Identify which cell holds the provided text, then report its (x, y) central coordinate. 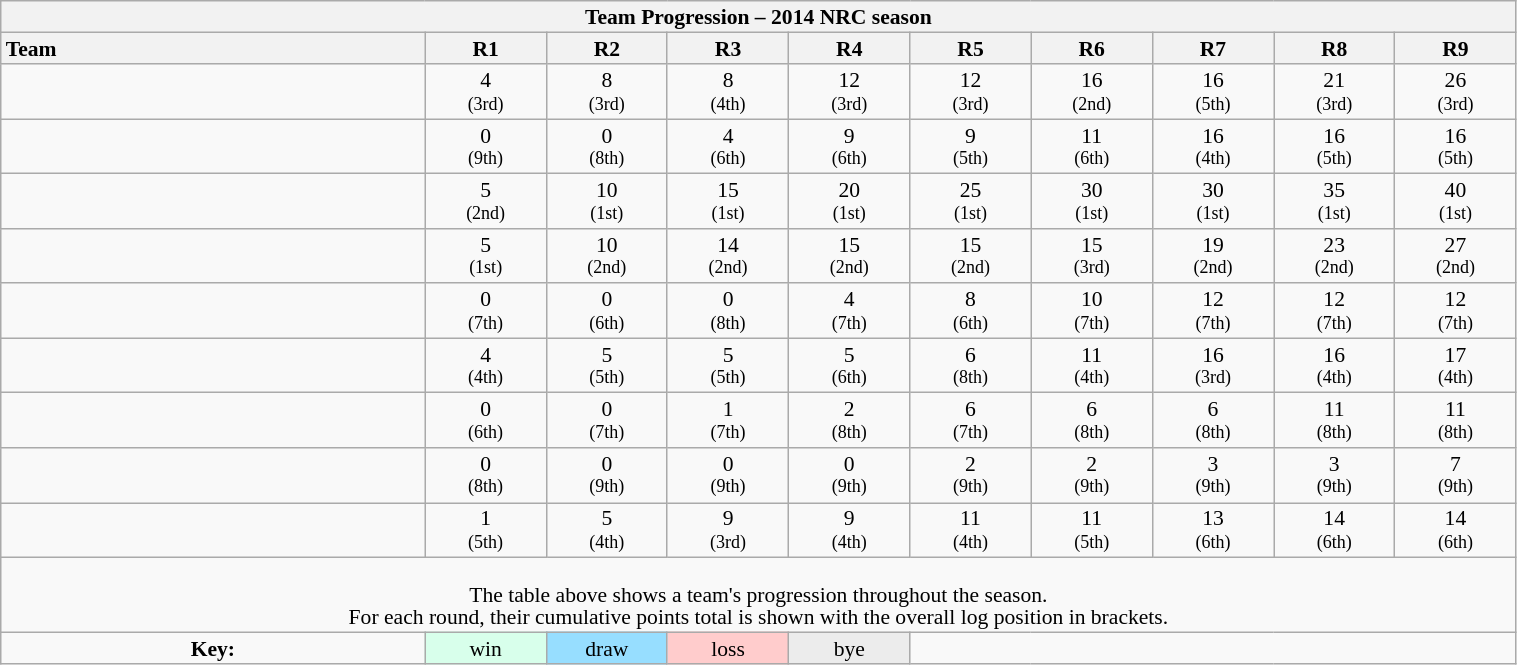
Key: (213, 649)
14 (2nd) (728, 256)
10 (7th) (1092, 312)
1 (7th) (728, 420)
40 (1st) (1456, 202)
R6 (1092, 49)
27 (2nd) (1456, 256)
5 (2nd) (486, 202)
13 (6th) (1212, 530)
R2 (606, 49)
R4 (850, 49)
Team Progression – 2014 NRC season (758, 17)
7 (9th) (1456, 476)
11 (6th) (1092, 146)
4 (6th) (728, 146)
8 (4th) (728, 92)
9 (6th) (850, 146)
R8 (1334, 49)
25 (1st) (970, 202)
8 (3rd) (606, 92)
R1 (486, 49)
R9 (1456, 49)
23 (2nd) (1334, 256)
draw (606, 649)
5 (1st) (486, 256)
10 (1st) (606, 202)
4 (3rd) (486, 92)
6 (7th) (970, 420)
35 (1st) (1334, 202)
1 (5th) (486, 530)
17 (4th) (1456, 366)
4 (4th) (486, 366)
26 (3rd) (1456, 92)
R5 (970, 49)
21 (3rd) (1334, 92)
5 (4th) (606, 530)
10 (2nd) (606, 256)
2 (8th) (850, 420)
20 (1st) (850, 202)
15 (3rd) (1092, 256)
5 (6th) (850, 366)
loss (728, 649)
win (486, 649)
9 (5th) (970, 146)
16 (2nd) (1092, 92)
9 (3rd) (728, 530)
16 (3rd) (1212, 366)
8 (6th) (970, 312)
R7 (1212, 49)
R3 (728, 49)
4 (7th) (850, 312)
9 (4th) (850, 530)
11 (5th) (1092, 530)
19 (2nd) (1212, 256)
bye (850, 649)
15 (1st) (728, 202)
Team (213, 49)
